For the text-containing cell, return its midpoint in [x, y] coordinate format. 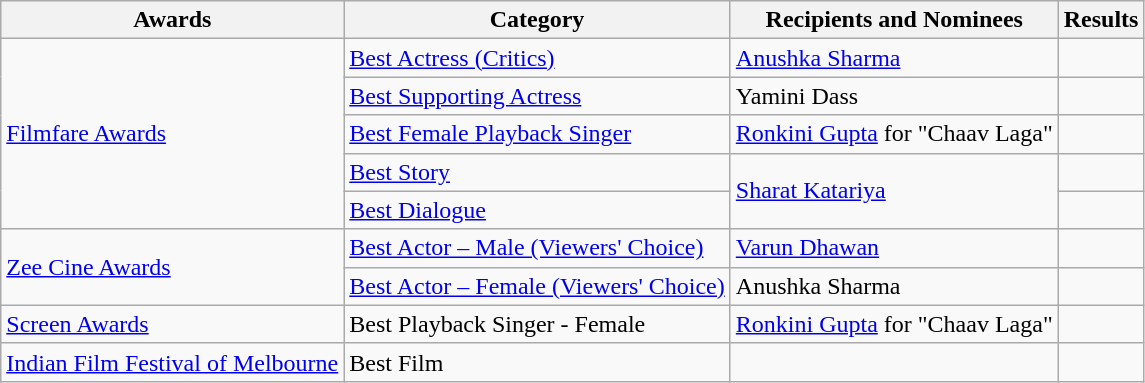
Best Dialogue [538, 210]
Best Actor – Female (Viewers' Choice) [538, 286]
Category [538, 20]
Best Actor – Male (Viewers' Choice) [538, 248]
Sharat Katariya [894, 191]
Screen Awards [172, 324]
Best Playback Singer - Female [538, 324]
Results [1101, 20]
Yamini Dass [894, 96]
Zee Cine Awards [172, 267]
Best Actress (Critics) [538, 58]
Best Supporting Actress [538, 96]
Best Female Playback Singer [538, 134]
Recipients and Nominees [894, 20]
Best Film [538, 362]
Varun Dhawan [894, 248]
Awards [172, 20]
Indian Film Festival of Melbourne [172, 362]
Filmfare Awards [172, 134]
Best Story [538, 172]
